Provide the [x, y] coordinate of the cell's center where the given text is located.  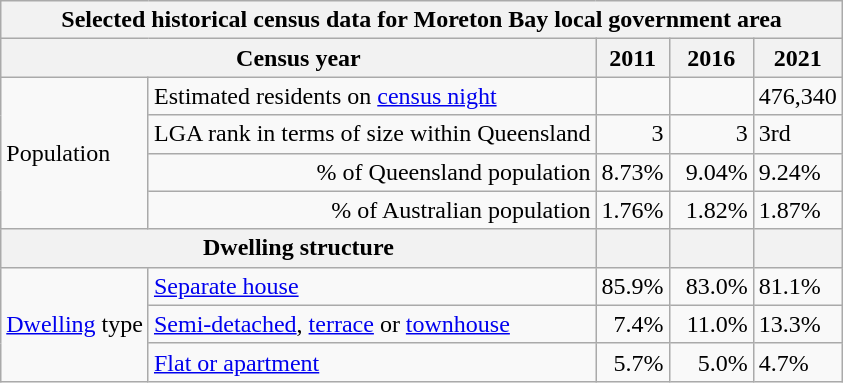
476,340 [798, 96]
Separate house [372, 286]
85.9% [632, 286]
1.82% [711, 210]
9.04% [711, 172]
% of Queensland population [372, 172]
Population [75, 153]
LGA rank in terms of size within Queensland [372, 134]
Selected historical census data for Moreton Bay local government area [422, 20]
2011 [632, 58]
Semi-detached, terrace or townhouse [372, 324]
Dwelling type [75, 324]
4.7% [798, 362]
% of Australian population [372, 210]
5.0% [711, 362]
81.1% [798, 286]
Dwelling structure [298, 248]
3rd [798, 134]
9.24% [798, 172]
11.0% [711, 324]
1.76% [632, 210]
Census year [298, 58]
2016 [711, 58]
Estimated residents on census night [372, 96]
2021 [798, 58]
7.4% [632, 324]
8.73% [632, 172]
5.7% [632, 362]
Flat or apartment [372, 362]
83.0% [711, 286]
13.3% [798, 324]
1.87% [798, 210]
